From the cell containing the given text, extract its center point as [x, y] coordinate. 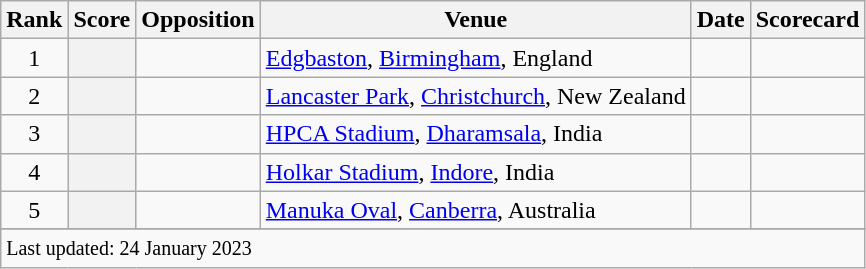
Venue [476, 20]
Lancaster Park, Christchurch, New Zealand [476, 96]
Date [720, 20]
2 [34, 96]
1 [34, 58]
Opposition [198, 20]
Holkar Stadium, Indore, India [476, 172]
Last updated: 24 January 2023 [433, 248]
Score [102, 20]
Rank [34, 20]
HPCA Stadium, Dharamsala, India [476, 134]
4 [34, 172]
5 [34, 210]
3 [34, 134]
Edgbaston, Birmingham, England [476, 58]
Scorecard [808, 20]
Manuka Oval, Canberra, Australia [476, 210]
